Find where the given text appears and provide that cell's center as [x, y] coordinate. 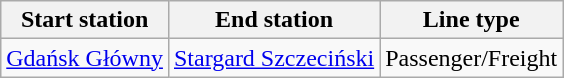
Passenger/Freight [472, 58]
End station [274, 20]
Stargard Szczeciński [274, 58]
Line type [472, 20]
Start station [85, 20]
Gdańsk Główny [85, 58]
